Determine the [X, Y] coordinate at the center of the cell enclosing the given text.  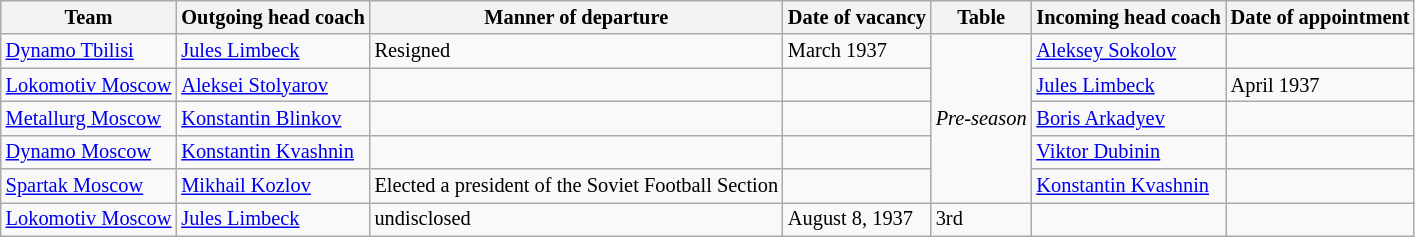
Metallurg Moscow [89, 118]
Date of appointment [1320, 17]
undisclosed [576, 219]
Viktor Dubinin [1128, 152]
Dynamo Tbilisi [89, 51]
Date of vacancy [857, 17]
Outgoing head coach [272, 17]
Aleksei Stolyarov [272, 85]
Konstantin Blinkov [272, 118]
3rd [982, 219]
Team [89, 17]
Boris Arkadyev [1128, 118]
March 1937 [857, 51]
Elected a president of the Soviet Football Section [576, 186]
Resigned [576, 51]
August 8, 1937 [857, 219]
Aleksey Sokolov [1128, 51]
Manner of departure [576, 17]
April 1937 [1320, 85]
Table [982, 17]
Mikhail Kozlov [272, 186]
Spartak Moscow [89, 186]
Incoming head coach [1128, 17]
Dynamo Moscow [89, 152]
Pre-season [982, 118]
